Return (X, Y) of the center of cell containing provided text 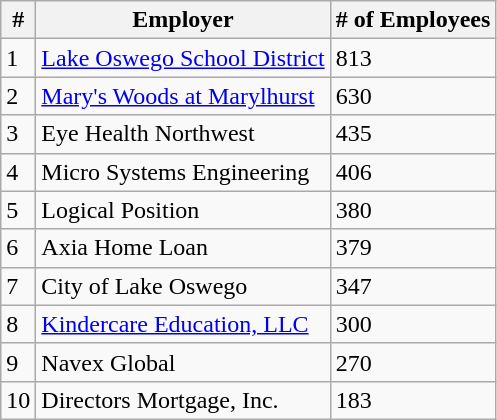
270 (413, 362)
Employer (183, 20)
Directors Mortgage, Inc. (183, 400)
300 (413, 324)
2 (18, 96)
3 (18, 134)
435 (413, 134)
Lake Oswego School District (183, 58)
630 (413, 96)
379 (413, 248)
8 (18, 324)
Logical Position (183, 210)
4 (18, 172)
406 (413, 172)
10 (18, 400)
Eye Health Northwest (183, 134)
183 (413, 400)
380 (413, 210)
5 (18, 210)
Kindercare Education, LLC (183, 324)
# of Employees (413, 20)
# (18, 20)
City of Lake Oswego (183, 286)
9 (18, 362)
Navex Global (183, 362)
Micro Systems Engineering (183, 172)
813 (413, 58)
1 (18, 58)
Axia Home Loan (183, 248)
6 (18, 248)
347 (413, 286)
7 (18, 286)
Mary's Woods at Marylhurst (183, 96)
